Locate the cell with the specified text and output its [x, y] center coordinate. 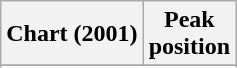
Chart (2001) [72, 34]
Peakposition [189, 34]
